Scan for the cell matching the given text and deliver its (x, y) coordinate at center. 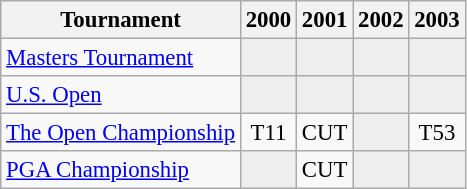
Masters Tournament (121, 58)
2002 (381, 20)
2000 (268, 20)
U.S. Open (121, 95)
The Open Championship (121, 133)
2001 (325, 20)
Tournament (121, 20)
2003 (437, 20)
T53 (437, 133)
T11 (268, 133)
PGA Championship (121, 170)
